Scan for the cell matching the given text and deliver its [X, Y] coordinate at center. 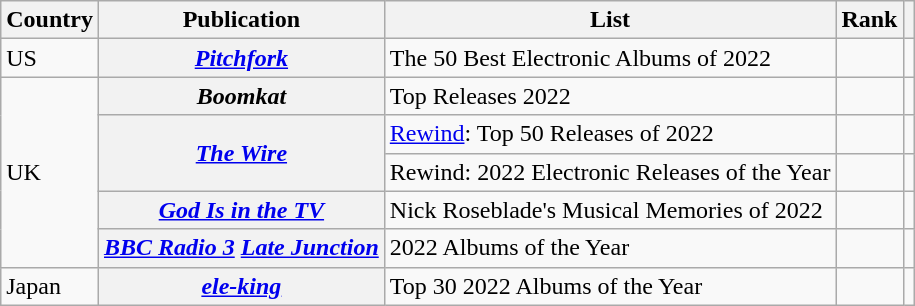
Top Releases 2022 [610, 96]
UK [50, 172]
Rewind: 2022 Electronic Releases of the Year [610, 172]
The 50 Best Electronic Albums of 2022 [610, 58]
2022 Albums of the Year [610, 248]
List [610, 20]
US [50, 58]
Nick Roseblade's Musical Memories of 2022 [610, 210]
Rank [870, 20]
Country [50, 20]
Japan [50, 286]
Publication [241, 20]
BBC Radio 3 Late Junction [241, 248]
God Is in the TV [241, 210]
The Wire [241, 153]
Rewind: Top 50 Releases of 2022 [610, 134]
Top 30 2022 Albums of the Year [610, 286]
ele-king [241, 286]
Boomkat [241, 96]
Pitchfork [241, 58]
